Find where the given text appears and provide that cell's center as (X, Y) coordinate. 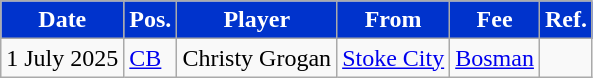
Player (257, 20)
From (394, 20)
Stoke City (394, 58)
Ref. (566, 20)
1 July 2025 (62, 58)
Pos. (150, 20)
CB (150, 58)
Christy Grogan (257, 58)
Date (62, 20)
Bosman (495, 58)
Fee (495, 20)
